Return (X, Y) of the center of cell containing provided text 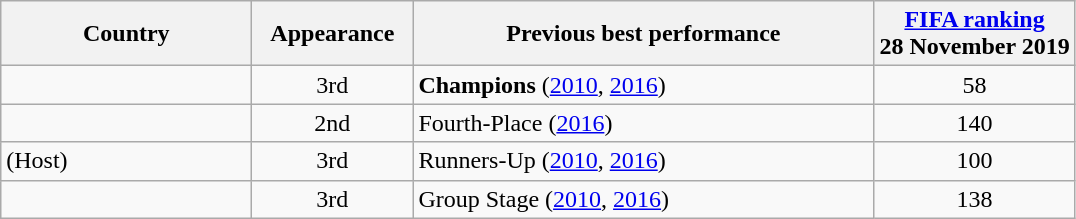
138 (974, 199)
Fourth-Place (2016) (644, 123)
100 (974, 161)
FIFA ranking 28 November 2019 (974, 34)
Previous best performance (644, 34)
58 (974, 85)
Appearance (332, 34)
140 (974, 123)
(Host) (126, 161)
2nd (332, 123)
Champions (2010, 2016) (644, 85)
Group Stage (2010, 2016) (644, 199)
Country (126, 34)
Runners-Up (2010, 2016) (644, 161)
